Find where the given text appears and provide that cell's center as (x, y) coordinate. 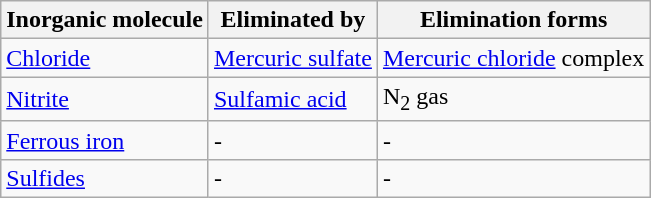
N2 gas (513, 99)
Elimination forms (513, 20)
Mercuric sulfate (292, 58)
Nitrite (105, 99)
Ferrous iron (105, 140)
Inorganic molecule (105, 20)
Chloride (105, 58)
Sulfamic acid (292, 99)
Sulfides (105, 178)
Eliminated by (292, 20)
Mercuric chloride complex (513, 58)
